Return [x, y] of the center of cell containing provided text 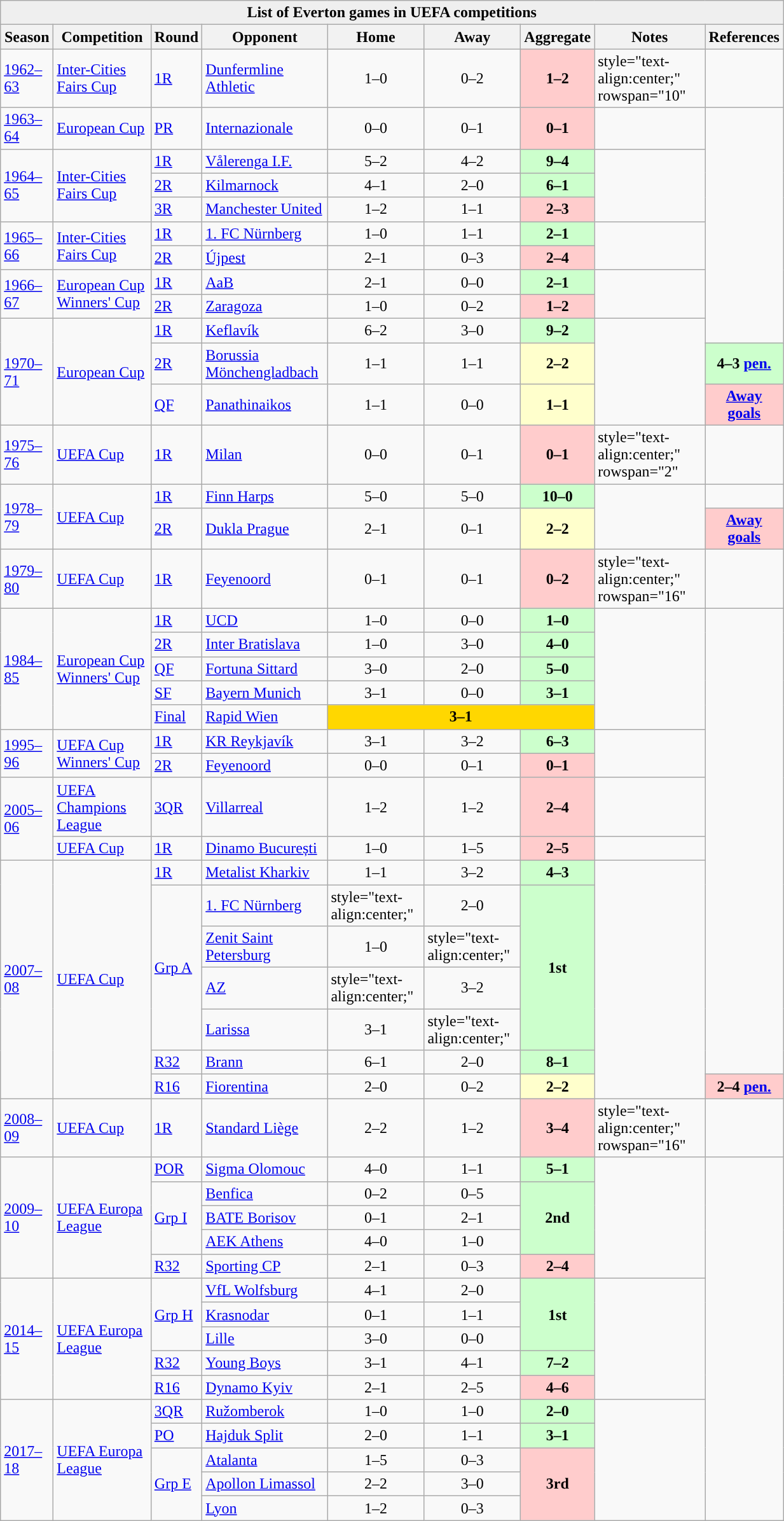
Sporting CP [265, 1266]
KR Reykjavík [265, 741]
Grp H [176, 1314]
Villarreal [265, 807]
Manchester United [265, 209]
Fortuna Sittard [265, 669]
Krasnodar [265, 1314]
Milan [265, 455]
style="text-align:center;" rowspan="10" [650, 78]
Lille [265, 1338]
Sigma Olomouc [265, 1169]
Hajduk Split [265, 1436]
6–3 [558, 741]
1964–65 [27, 185]
style="text-align:center;" rowspan="2" [650, 455]
POR [176, 1169]
BATE Borisov [265, 1218]
Fiorentina [265, 1087]
9–2 [558, 330]
7–2 [558, 1363]
Season [27, 37]
Zaragoza [265, 306]
Metalist Kharkiv [265, 872]
Dynamo Kyiv [265, 1387]
UEFA Cup Winners' Cup [102, 753]
Atalanta [265, 1460]
VfL Wolfsburg [265, 1290]
5–2 [376, 161]
Borussia Mönchengladbach [265, 363]
2008–09 [27, 1128]
Panathinaikos [265, 405]
Notes [650, 37]
Grp E [176, 1484]
1978–79 [27, 517]
Grp I [176, 1218]
3rd [558, 1484]
1970–71 [27, 372]
Grp A [176, 967]
2017–18 [27, 1460]
Standard Liège [265, 1128]
Dunfermline Athletic [265, 78]
Dinamo București [265, 848]
Competition [102, 37]
Opponent [265, 37]
Kilmarnock [265, 185]
2014–15 [27, 1338]
0–5 [472, 1193]
Bayern Munich [265, 693]
4–3 [558, 872]
2nd [558, 1218]
UCD [265, 620]
2007–08 [27, 979]
Internazionale [265, 128]
Benfica [265, 1193]
Vålerenga I.F. [265, 161]
Larissa [265, 1029]
3–4 [558, 1128]
Apollon Limassol [265, 1484]
1975–76 [27, 455]
5–1 [558, 1169]
AEK Athens [265, 1242]
4–2 [472, 161]
PO [176, 1436]
Brann [265, 1062]
1962–63 [27, 78]
2–4 pen. [744, 1087]
Újpest [265, 258]
1979–80 [27, 579]
Zenit Saint Petersburg [265, 947]
Young Boys [265, 1363]
4–6 [558, 1387]
1984–85 [27, 669]
4–3 pen. [744, 363]
UEFA Champions League [102, 807]
Ružomberok [265, 1412]
AZ [265, 989]
2009–10 [27, 1218]
6–2 [376, 330]
AaB [265, 282]
Round [176, 37]
Rapid Wien [265, 717]
List of Everton games in UEFA competitions [392, 13]
Away [472, 37]
Lyon [265, 1508]
2–3 [558, 209]
1966–67 [27, 294]
References [744, 37]
1963–64 [27, 128]
8–1 [558, 1062]
Finn Harps [265, 496]
10–0 [558, 496]
3R [176, 209]
Dukla Prague [265, 529]
2005–06 [27, 819]
Aggregate [558, 37]
Final [176, 717]
9–4 [558, 161]
Inter Bratislava [265, 644]
1995–96 [27, 753]
PR [176, 128]
Keflavík [265, 330]
Home [376, 37]
SF [176, 693]
1965–66 [27, 246]
